Return [x, y] of the center of cell containing provided text 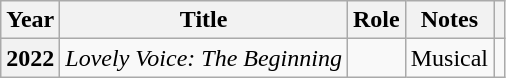
2022 [30, 58]
Role [376, 20]
Year [30, 20]
Notes [449, 20]
Musical [449, 58]
Title [204, 20]
Lovely Voice: The Beginning [204, 58]
